Find where the given text appears and provide that cell's center as (x, y) coordinate. 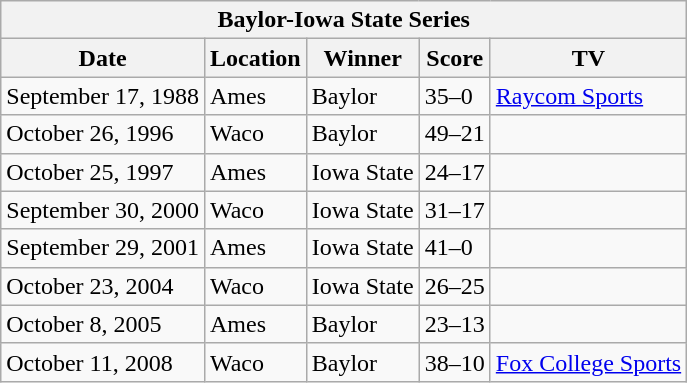
October 23, 2004 (103, 286)
41–0 (454, 248)
September 30, 2000 (103, 210)
38–10 (454, 362)
24–17 (454, 172)
26–25 (454, 286)
October 11, 2008 (103, 362)
September 29, 2001 (103, 248)
23–13 (454, 324)
Baylor-Iowa State Series (344, 20)
October 8, 2005 (103, 324)
Winner (362, 58)
October 26, 1996 (103, 134)
TV (588, 58)
31–17 (454, 210)
Raycom Sports (588, 96)
Date (103, 58)
October 25, 1997 (103, 172)
35–0 (454, 96)
49–21 (454, 134)
Score (454, 58)
Location (255, 58)
Fox College Sports (588, 362)
September 17, 1988 (103, 96)
